Output the (X, Y) coordinate of the center of the cell containing the given text.  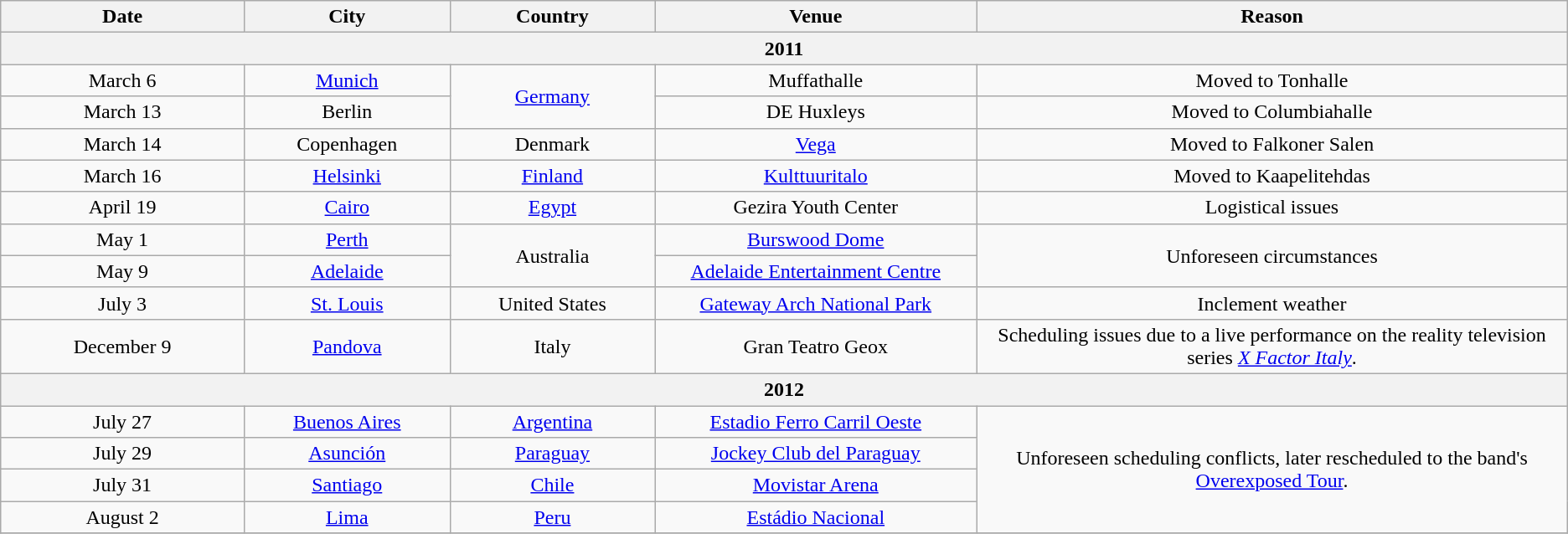
Pandova (347, 347)
Adelaide Entertainment Centre (816, 271)
United States (553, 303)
Unforeseen circumstances (1271, 255)
City (347, 17)
March 13 (122, 112)
April 19 (122, 208)
Copenhagen (347, 144)
Denmark (553, 144)
Munich (347, 80)
December 9 (122, 347)
Perth (347, 239)
DE Huxleys (816, 112)
Estádio Nacional (816, 517)
2011 (784, 49)
Paraguay (553, 454)
March 14 (122, 144)
Cairo (347, 208)
Egypt (553, 208)
March 6 (122, 80)
Italy (553, 347)
Berlin (347, 112)
Muffathalle (816, 80)
July 3 (122, 303)
Gezira Youth Center (816, 208)
Germany (553, 96)
Peru (553, 517)
Moved to Falkoner Salen (1271, 144)
Venue (816, 17)
Argentina (553, 421)
Moved to Tonhalle (1271, 80)
March 16 (122, 176)
Moved to Kaapelitehdas (1271, 176)
May 9 (122, 271)
Chile (553, 485)
Country (553, 17)
Santiago (347, 485)
Inclement weather (1271, 303)
Lima (347, 517)
Burswood Dome (816, 239)
Helsinki (347, 176)
Logistical issues (1271, 208)
Movistar Arena (816, 485)
Adelaide (347, 271)
Vega (816, 144)
July 29 (122, 454)
Kulttuuritalo (816, 176)
St. Louis (347, 303)
Scheduling issues due to a live performance on the reality television series X Factor Italy. (1271, 347)
Moved to Columbiahalle (1271, 112)
Gran Teatro Geox (816, 347)
July 31 (122, 485)
Date (122, 17)
Unforeseen scheduling conflicts, later rescheduled to the band's Overexposed Tour. (1271, 469)
May 1 (122, 239)
Buenos Aires (347, 421)
Gateway Arch National Park (816, 303)
July 27 (122, 421)
Estadio Ferro Carril Oeste (816, 421)
2012 (784, 389)
Asunción (347, 454)
Jockey Club del Paraguay (816, 454)
Australia (553, 255)
August 2 (122, 517)
Finland (553, 176)
Reason (1271, 17)
